Capture the cell that displays the provided text and extract its (X, Y) central coordinate. 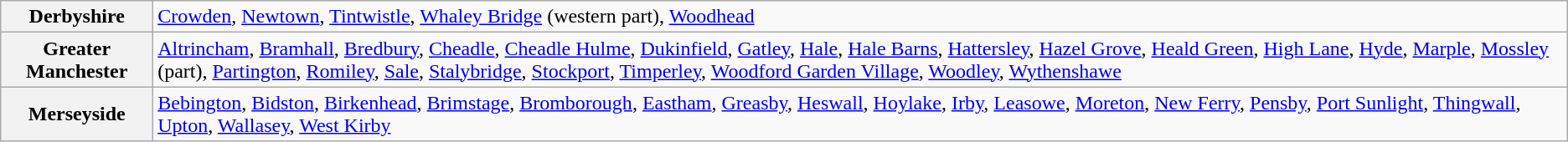
Derbyshire (77, 17)
Crowden, Newtown, Tintwistle, Whaley Bridge (western part), Woodhead (861, 17)
Merseyside (77, 114)
Greater Manchester (77, 60)
